Identify which cell holds the provided text, then report its (x, y) central coordinate. 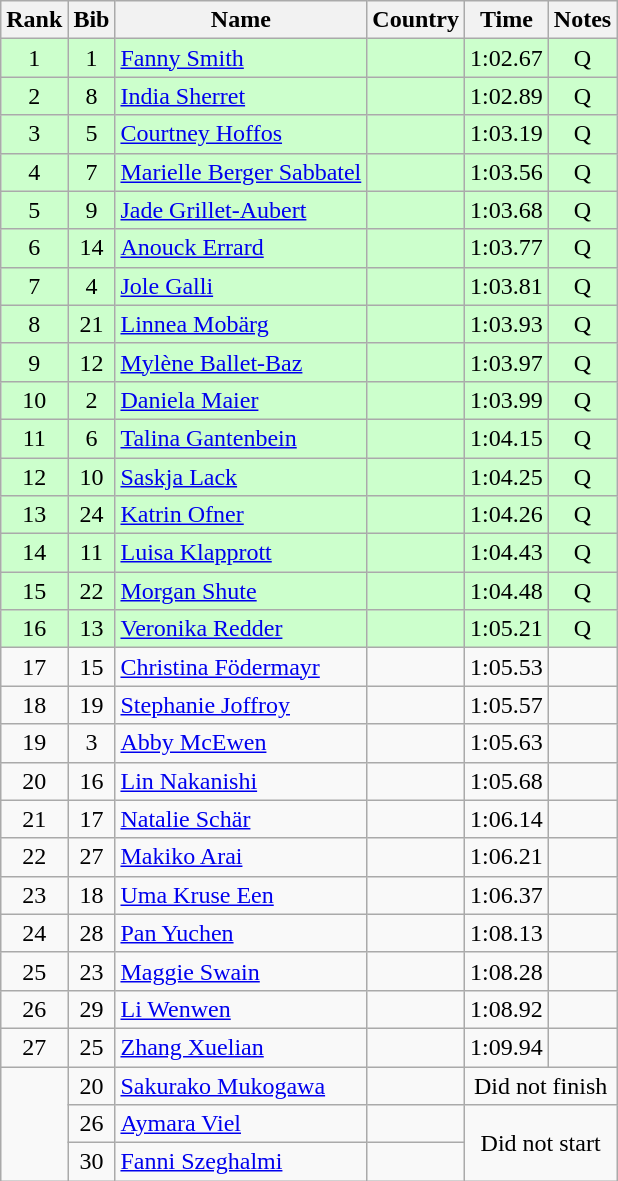
Li Wenwen (241, 1009)
1:04.15 (507, 438)
1:03.56 (507, 172)
1:05.63 (507, 743)
1:03.93 (507, 324)
India Sherret (241, 96)
1:03.68 (507, 210)
Time (507, 20)
Courtney Hoffos (241, 134)
1:06.14 (507, 819)
1:03.19 (507, 134)
Did not finish (541, 1085)
1:05.53 (507, 667)
Katrin Ofner (241, 515)
Veronika Redder (241, 629)
1:02.67 (507, 58)
Jade Grillet-Aubert (241, 210)
Notes (582, 20)
1:05.57 (507, 705)
1:02.89 (507, 96)
Jole Galli (241, 286)
Lin Nakanishi (241, 781)
Sakurako Mukogawa (241, 1085)
29 (92, 1009)
1:04.26 (507, 515)
Zhang Xuelian (241, 1047)
Name (241, 20)
1:04.48 (507, 591)
28 (92, 933)
Stephanie Joffroy (241, 705)
1:05.68 (507, 781)
Uma Kruse Een (241, 895)
1:08.92 (507, 1009)
Linnea Mobärg (241, 324)
Mylène Ballet-Baz (241, 362)
Country (416, 20)
1:06.21 (507, 857)
Fanni Szeghalmi (241, 1162)
1:09.94 (507, 1047)
1:04.43 (507, 553)
1:08.28 (507, 971)
1:08.13 (507, 933)
Natalie Schär (241, 819)
Saskja Lack (241, 477)
Aymara Viel (241, 1124)
Luisa Klapprott (241, 553)
1:05.21 (507, 629)
1:03.81 (507, 286)
Pan Yuchen (241, 933)
Daniela Maier (241, 400)
Bib (92, 20)
Did not start (541, 1143)
30 (92, 1162)
1:03.97 (507, 362)
Morgan Shute (241, 591)
Christina Födermayr (241, 667)
Abby McEwen (241, 743)
Talina Gantenbein (241, 438)
Anouck Errard (241, 248)
Fanny Smith (241, 58)
Rank (34, 20)
1:04.25 (507, 477)
Maggie Swain (241, 971)
1:03.99 (507, 400)
Marielle Berger Sabbatel (241, 172)
1:03.77 (507, 248)
Makiko Arai (241, 857)
1:06.37 (507, 895)
